For the text-containing cell, return its midpoint in (X, Y) coordinate format. 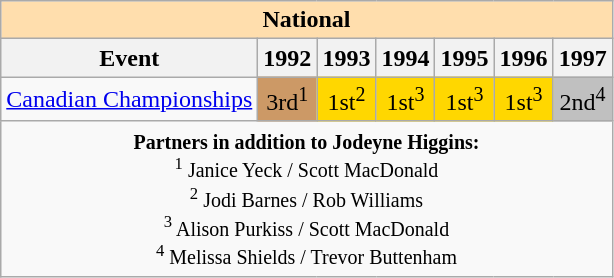
Event (130, 58)
1992 (288, 58)
1997 (582, 58)
1994 (406, 58)
2nd4 (582, 100)
Canadian Championships (130, 100)
1993 (346, 58)
1996 (524, 58)
1st2 (346, 100)
1995 (464, 58)
National (306, 20)
3rd1 (288, 100)
